Determine the [x, y] coordinate at the center of the cell enclosing the given text.  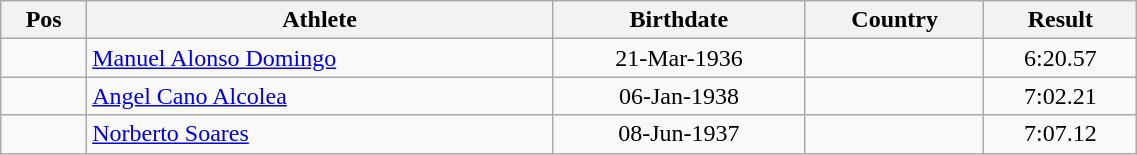
Angel Cano Alcolea [320, 96]
Birthdate [678, 20]
Pos [44, 20]
Manuel Alonso Domingo [320, 58]
06-Jan-1938 [678, 96]
Country [894, 20]
6:20.57 [1060, 58]
08-Jun-1937 [678, 134]
7:02.21 [1060, 96]
Norberto Soares [320, 134]
7:07.12 [1060, 134]
21-Mar-1936 [678, 58]
Athlete [320, 20]
Result [1060, 20]
